Find where the given text appears and provide that cell's center as (x, y) coordinate. 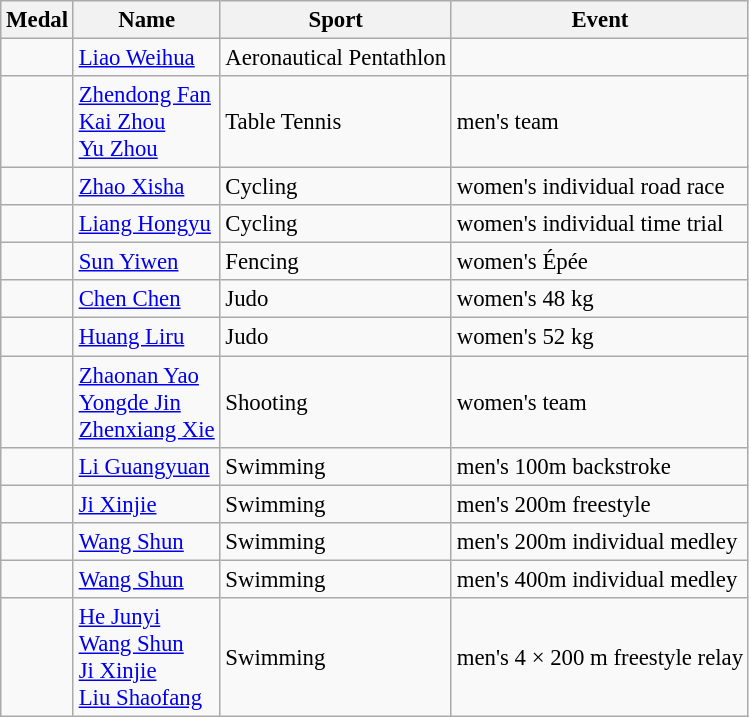
Event (600, 20)
Aeronautical Pentathlon (336, 58)
Zhendong FanKai ZhouYu Zhou (146, 122)
Table Tennis (336, 122)
Sport (336, 20)
men's team (600, 122)
women's 48 kg (600, 299)
Zhaonan YaoYongde JinZhenxiang Xie (146, 402)
women's Épée (600, 262)
women's individual time trial (600, 224)
Huang Liru (146, 337)
women's individual road race (600, 187)
men's 200m freestyle (600, 504)
men's 100m backstroke (600, 466)
Chen Chen (146, 299)
men's 4 × 200 m freestyle relay (600, 658)
Liang Hongyu (146, 224)
He JunyiWang ShunJi XinjieLiu Shaofang (146, 658)
men's 200m individual medley (600, 541)
Sun Yiwen (146, 262)
Ji Xinjie (146, 504)
women's 52 kg (600, 337)
Fencing (336, 262)
Medal (38, 20)
Liao Weihua (146, 58)
Shooting (336, 402)
women's team (600, 402)
Name (146, 20)
Li Guangyuan (146, 466)
Zhao Xisha (146, 187)
men's 400m individual medley (600, 579)
